Extract the [X, Y] coordinate from the center of the cell holding the provided text.  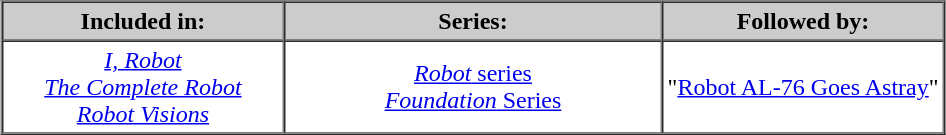
Included in: [142, 22]
I, RobotThe Complete RobotRobot Visions [142, 86]
"Robot AL-76 Goes Astray" [804, 86]
Series: [472, 22]
Followed by: [804, 22]
Robot seriesFoundation Series [472, 86]
